Return the [X, Y] coordinate for the center point of the cell that contains the specified text.  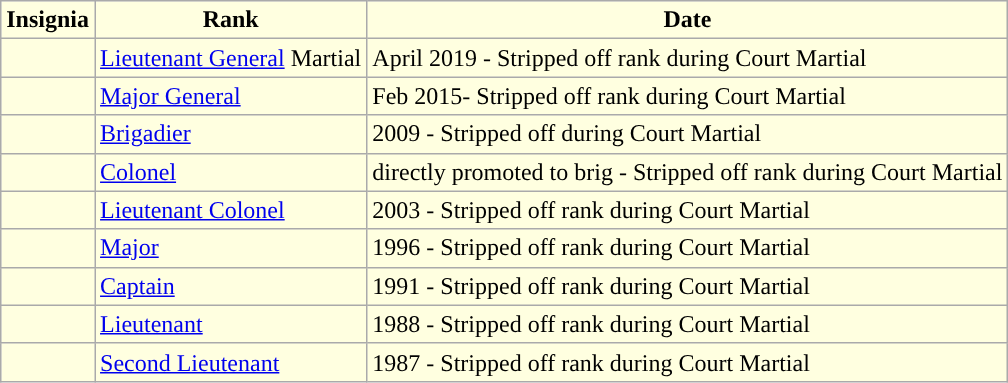
2003 - Stripped off rank during Court Martial [688, 210]
1991 - Stripped off rank during Court Martial [688, 286]
Lieutenant General Martial [231, 58]
1987 - Stripped off rank during Court Martial [688, 362]
Brigadier [231, 134]
Lieutenant Colonel [231, 210]
Feb 2015- Stripped off rank during Court Martial [688, 96]
Second Lieutenant [231, 362]
Rank [231, 20]
Lieutenant [231, 324]
Date [688, 20]
Major General [231, 96]
directly promoted to brig - Stripped off rank during Court Martial [688, 172]
April 2019 - Stripped off rank during Court Martial [688, 58]
Major [231, 248]
2009 - Stripped off during Court Martial [688, 134]
Insignia [48, 20]
Colonel [231, 172]
1996 - Stripped off rank during Court Martial [688, 248]
Captain [231, 286]
1988 - Stripped off rank during Court Martial [688, 324]
